Return the (x, y) coordinate for the center point of the cell that contains the specified text.  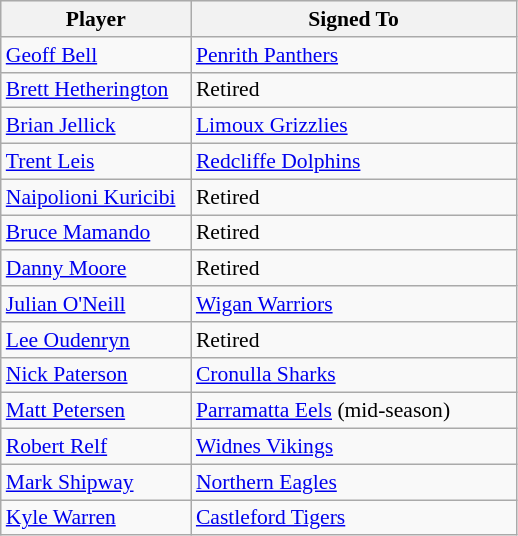
Nick Paterson (96, 375)
Player (96, 19)
Cronulla Sharks (354, 375)
Julian O'Neill (96, 304)
Danny Moore (96, 269)
Kyle Warren (96, 518)
Naipolioni Kuricibi (96, 197)
Parramatta Eels (mid-season) (354, 411)
Widnes Vikings (354, 447)
Penrith Panthers (354, 55)
Limoux Grizzlies (354, 126)
Robert Relf (96, 447)
Wigan Warriors (354, 304)
Northern Eagles (354, 482)
Matt Petersen (96, 411)
Trent Leis (96, 162)
Geoff Bell (96, 55)
Brett Hetherington (96, 90)
Lee Oudenryn (96, 340)
Castleford Tigers (354, 518)
Signed To (354, 19)
Brian Jellick (96, 126)
Redcliffe Dolphins (354, 162)
Bruce Mamando (96, 233)
Mark Shipway (96, 482)
